Search for the cell housing the specified text and yield its (X, Y) center coordinate. 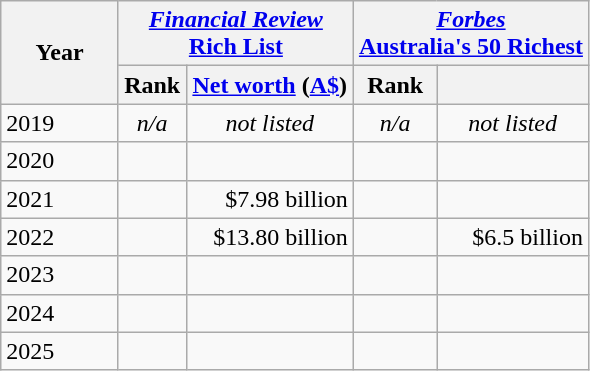
Financial ReviewRich List (236, 34)
Net worth (A$) (270, 85)
$13.80 billion (270, 237)
2019 (60, 123)
2023 (60, 275)
2025 (60, 351)
2020 (60, 161)
2021 (60, 199)
2022 (60, 237)
Year (60, 52)
$7.98 billion (270, 199)
2024 (60, 313)
$6.5 billion (513, 237)
ForbesAustralia's 50 Richest (470, 34)
